From the cell containing the given text, extract its center point as [X, Y] coordinate. 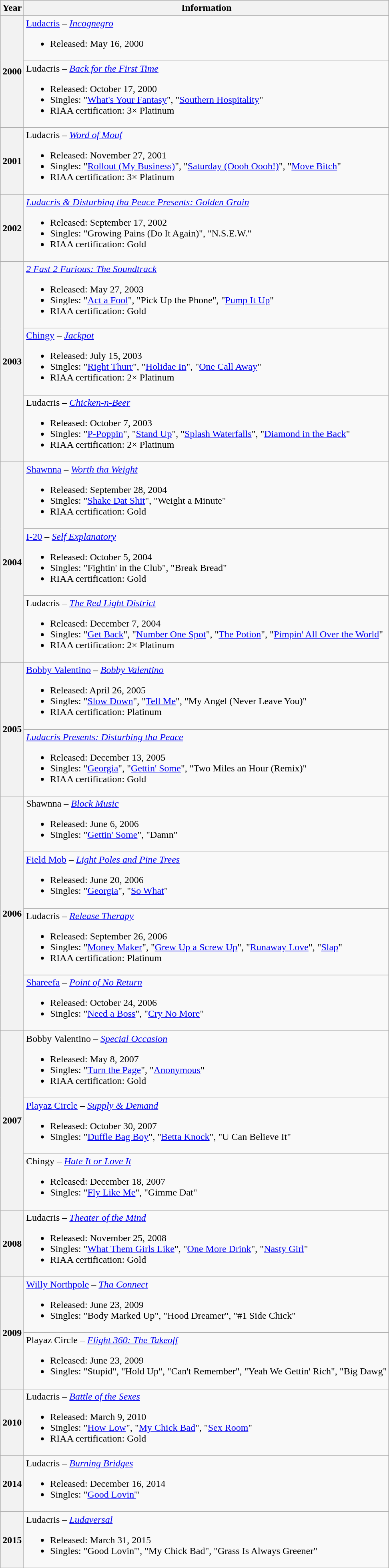
2009 [12, 1333]
Playaz Circle – Supply & DemandReleased: October 30, 2007Singles: "Duffle Bag Boy", "Betta Knock", "U Can Believe It" [207, 1126]
2001 [12, 161]
Ludacris – Burning BridgesReleased: December 16, 2014Singles: "Good Lovin'" [207, 1484]
Ludacris – LudaversalReleased: March 31, 2015Singles: "Good Lovin'", "My Chick Bad", "Grass Is Always Greener" [207, 1540]
Chingy – Hate It or Love ItReleased: December 18, 2007Singles: "Fly Like Me", "Gimme Dat" [207, 1182]
2002 [12, 228]
2 Fast 2 Furious: The SoundtrackReleased: May 27, 2003Singles: "Act a Fool", "Pick Up the Phone", "Pump It Up"RIAA certification: Gold [207, 294]
Shareefa – Point of No ReturnReleased: October 24, 2006Singles: "Need a Boss", "Cry No More" [207, 1003]
Shawnna – Worth tha WeightReleased: September 28, 2004Singles: "Shake Dat Shit", "Weight a Minute"RIAA certification: Gold [207, 495]
Ludacris – IncognegroReleased: May 16, 2000 [207, 38]
Bobby Valentino – Bobby ValentinoReleased: April 26, 2005Singles: "Slow Down", "Tell Me", "My Angel (Never Leave You)"RIAA certification: Platinum [207, 695]
Willy Northpole – Tha ConnectReleased: June 23, 2009Singles: "Body Marked Up", "Hood Dreamer", "#1 Side Chick" [207, 1305]
Ludacris – Back for the First TimeReleased: October 17, 2000Singles: "What's Your Fantasy", "Southern Hospitality"RIAA certification: 3× Platinum [207, 94]
Ludacris – Theater of the MindReleased: November 25, 2008Singles: "What Them Girls Like", "One More Drink", "Nasty Girl"RIAA certification: Gold [207, 1244]
Information [207, 8]
Chingy – JackpotReleased: July 15, 2003Singles: "Right Thurr", "Holidae In", "One Call Away"RIAA certification: 2× Platinum [207, 362]
Playaz Circle – Flight 360: The TakeoffReleased: June 23, 2009Singles: "Stupid", "Hold Up", "Can't Remember", "Yeah We Gettin' Rich", "Big Dawg" [207, 1361]
Ludacris – Battle of the SexesReleased: March 9, 2010Singles: "How Low", "My Chick Bad", "Sex Room"RIAA certification: Gold [207, 1422]
2015 [12, 1540]
2010 [12, 1422]
I-20 – Self ExplanatoryReleased: October 5, 2004Singles: "Fightin' in the Club", "Break Bread"RIAA certification: Gold [207, 562]
2004 [12, 562]
2003 [12, 362]
2006 [12, 914]
2008 [12, 1244]
2007 [12, 1120]
Shawnna – Block MusicReleased: June 6, 2006Singles: "Gettin' Some", "Damn" [207, 824]
Year [12, 8]
2000 [12, 72]
Field Mob – Light Poles and Pine TreesReleased: June 20, 2006Singles: "Georgia", "So What" [207, 880]
2005 [12, 729]
2014 [12, 1484]
Bobby Valentino – Special OccasionReleased: May 8, 2007Singles: "Turn the Page", "Anonymous"RIAA certification: Gold [207, 1064]
